Output the (X, Y) coordinate of the center of the cell containing the given text.  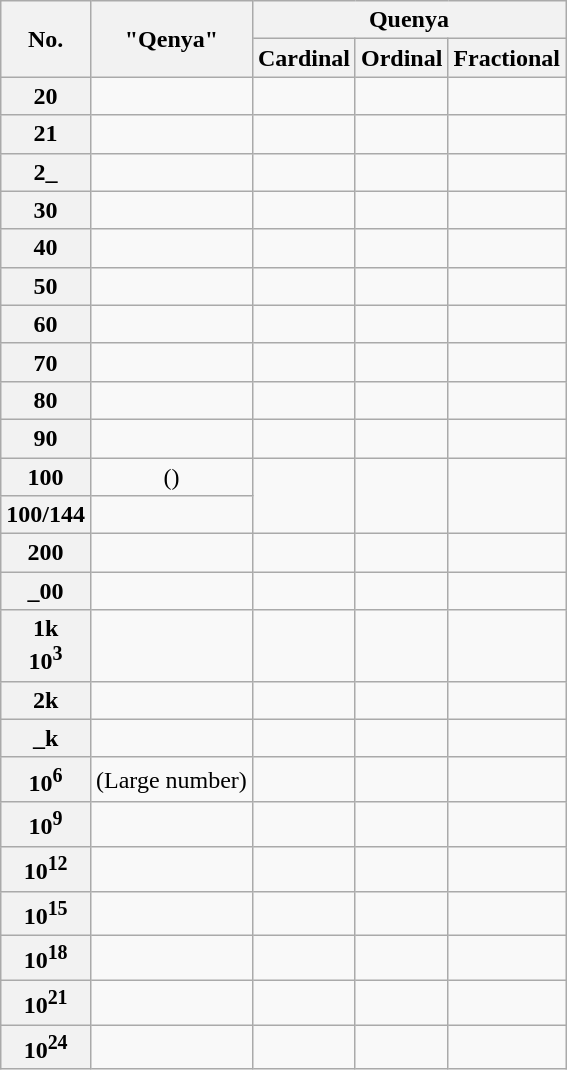
100/144 (46, 515)
21 (46, 134)
2k (46, 700)
(Large number) (171, 780)
2_ (46, 172)
70 (46, 362)
80 (46, 400)
30 (46, 210)
1021 (46, 1002)
1012 (46, 870)
60 (46, 324)
1k103 (46, 646)
20 (46, 96)
Ordinal (401, 58)
Fractional (507, 58)
40 (46, 248)
Quenya (408, 20)
50 (46, 286)
106 (46, 780)
1024 (46, 1048)
90 (46, 438)
200 (46, 553)
Cardinal (304, 58)
_00 (46, 591)
No. (46, 39)
() (171, 477)
1018 (46, 958)
1015 (46, 914)
"Qenya" (171, 39)
109 (46, 824)
100 (46, 477)
_k (46, 738)
